For the text-containing cell, return its midpoint in (X, Y) coordinate format. 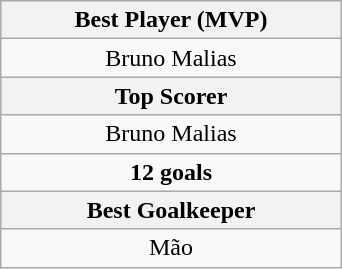
Best Player (MVP) (171, 20)
Best Goalkeeper (171, 210)
Mão (171, 248)
Top Scorer (171, 96)
12 goals (171, 172)
